For the text-containing cell, return its midpoint in [x, y] coordinate format. 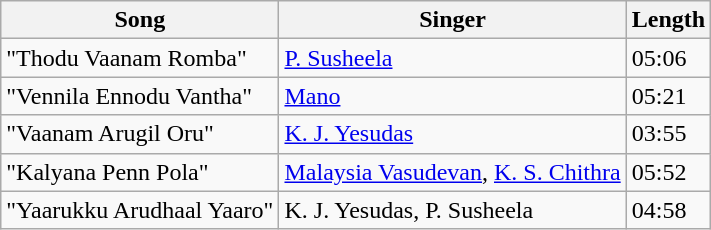
"Yaarukku Arudhaal Yaaro" [140, 210]
Mano [452, 96]
05:06 [668, 58]
Song [140, 20]
Singer [452, 20]
"Vennila Ennodu Vantha" [140, 96]
"Kalyana Penn Pola" [140, 172]
05:52 [668, 172]
K. J. Yesudas [452, 134]
P. Susheela [452, 58]
Length [668, 20]
K. J. Yesudas, P. Susheela [452, 210]
"Vaanam Arugil Oru" [140, 134]
Malaysia Vasudevan, K. S. Chithra [452, 172]
05:21 [668, 96]
04:58 [668, 210]
03:55 [668, 134]
"Thodu Vaanam Romba" [140, 58]
